Capture the cell that displays the provided text and extract its [X, Y] central coordinate. 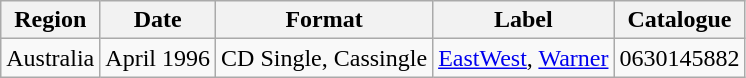
Catalogue [680, 20]
Date [158, 20]
Australia [50, 58]
April 1996 [158, 58]
0630145882 [680, 58]
Region [50, 20]
Format [324, 20]
CD Single, Cassingle [324, 58]
EastWest, Warner [524, 58]
Label [524, 20]
